Return (X, Y) of the center of cell containing provided text 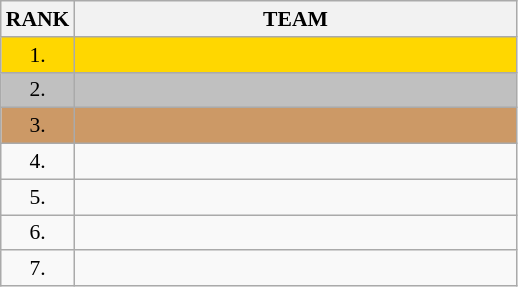
2. (38, 90)
7. (38, 269)
TEAM (295, 19)
RANK (38, 19)
5. (38, 197)
6. (38, 233)
3. (38, 126)
4. (38, 162)
1. (38, 55)
